Return (x, y) of the center of cell containing provided text 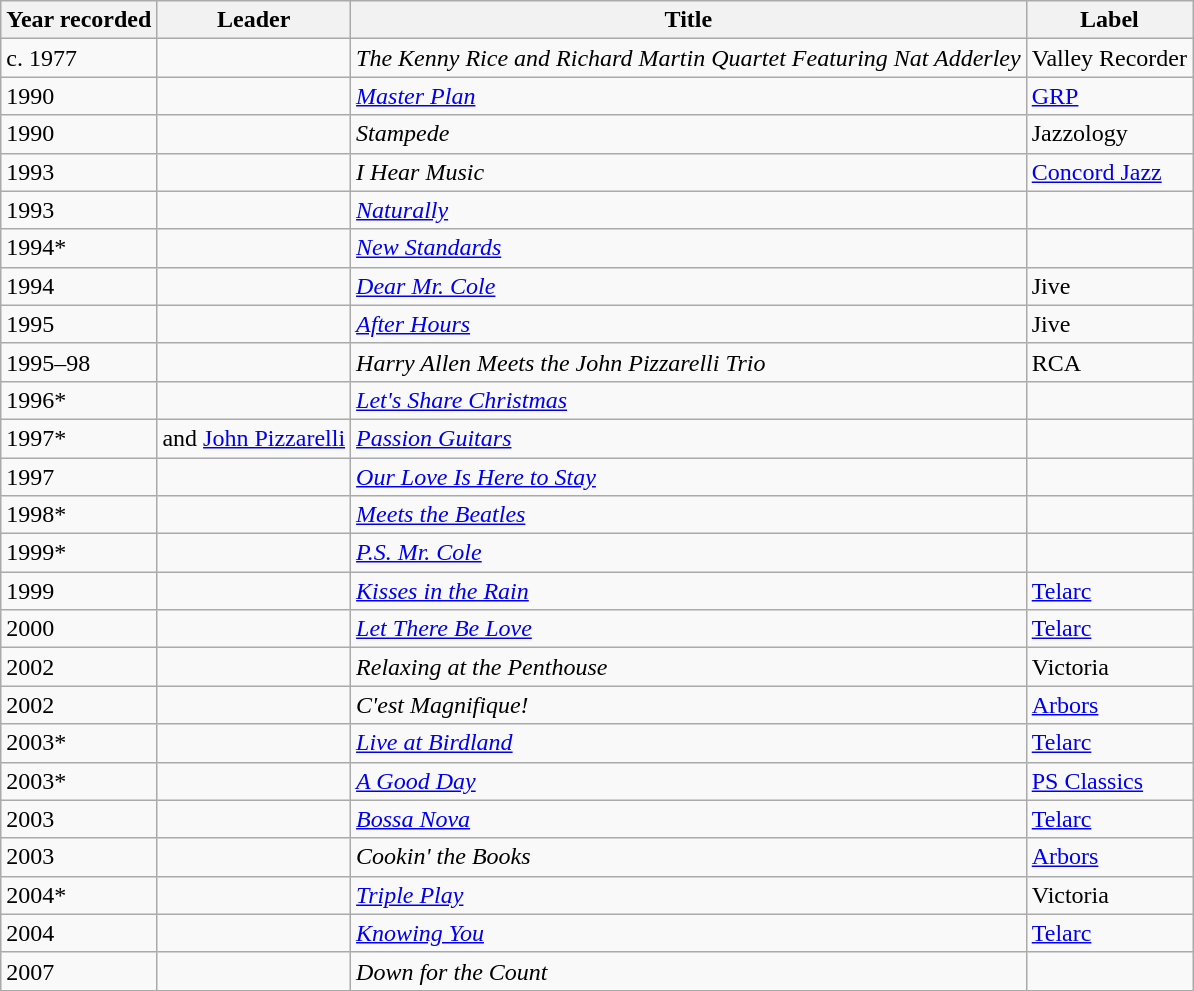
RCA (1109, 362)
Bossa Nova (689, 819)
Let's Share Christmas (689, 400)
1998* (79, 515)
Triple Play (689, 895)
Year recorded (79, 20)
1995–98 (79, 362)
2004 (79, 933)
Our Love Is Here to Stay (689, 477)
Kisses in the Rain (689, 591)
Cookin' the Books (689, 857)
2004* (79, 895)
Meets the Beatles (689, 515)
Jazzology (1109, 134)
GRP (1109, 96)
1995 (79, 324)
A Good Day (689, 781)
C'est Magnifique! (689, 705)
Stampede (689, 134)
Naturally (689, 210)
Down for the Count (689, 971)
Title (689, 20)
Relaxing at the Penthouse (689, 667)
PS Classics (1109, 781)
Label (1109, 20)
Dear Mr. Cole (689, 286)
Leader (254, 20)
Concord Jazz (1109, 172)
1994* (79, 248)
and John Pizzarelli (254, 438)
Knowing You (689, 933)
After Hours (689, 324)
1994 (79, 286)
Harry Allen Meets the John Pizzarelli Trio (689, 362)
P.S. Mr. Cole (689, 553)
Let There Be Love (689, 629)
1999* (79, 553)
1999 (79, 591)
I Hear Music (689, 172)
Live at Birdland (689, 743)
2000 (79, 629)
1997* (79, 438)
The Kenny Rice and Richard Martin Quartet Featuring Nat Adderley (689, 58)
New Standards (689, 248)
Passion Guitars (689, 438)
2007 (79, 971)
c. 1977 (79, 58)
Master Plan (689, 96)
Valley Recorder (1109, 58)
1996* (79, 400)
1997 (79, 477)
